For the text-containing cell, return its midpoint in [x, y] coordinate format. 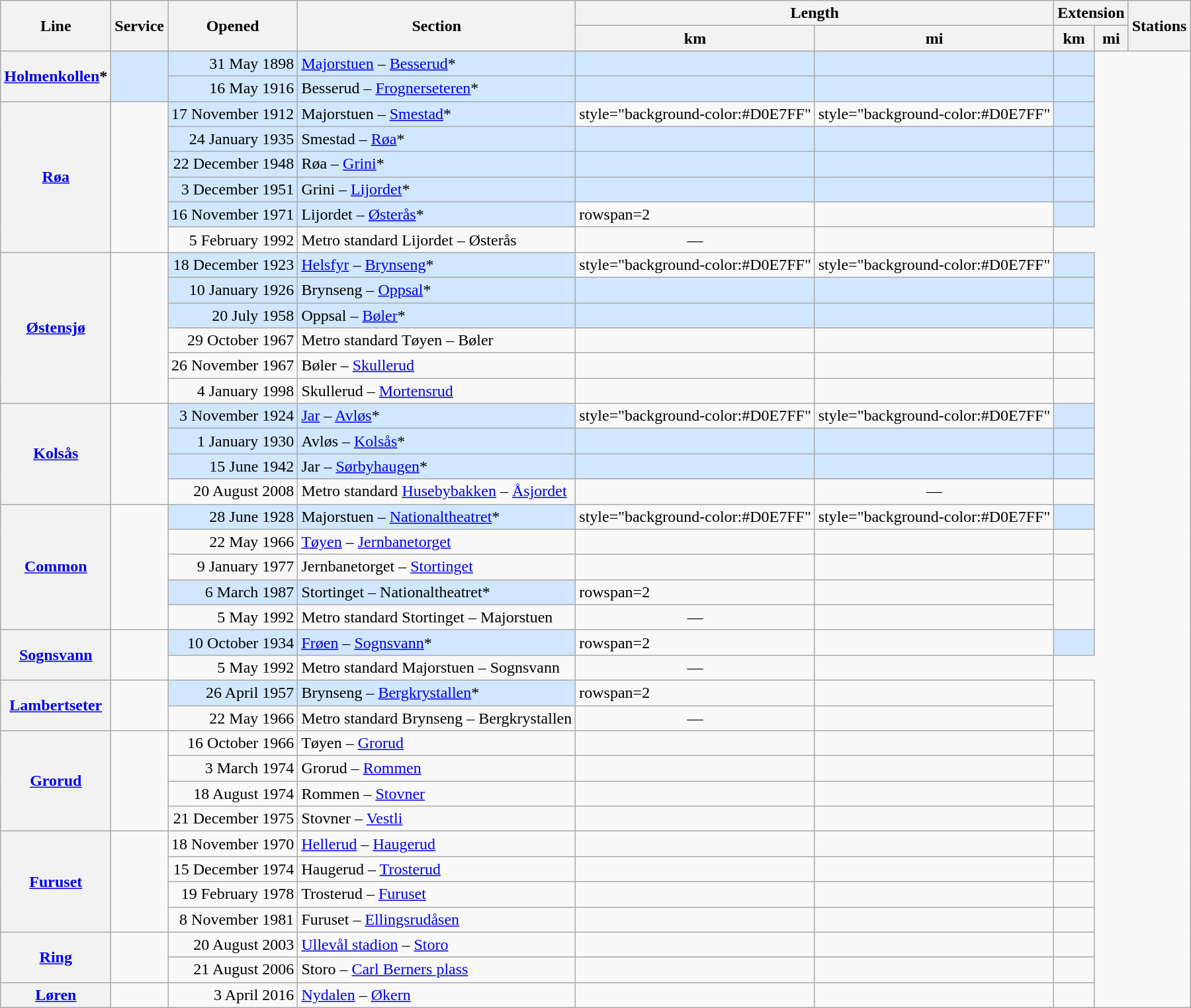
3 April 2016 [233, 995]
10 October 1934 [233, 642]
Metro standard Tøyen – Bøler [437, 341]
Haugerud – Trosterud [437, 869]
3 December 1951 [233, 189]
Bøler – Skullerud [437, 366]
17 November 1912 [233, 114]
Røa – Grini* [437, 164]
Østensjø [56, 327]
Stovner – Vestli [437, 819]
Grini – Lijordet* [437, 189]
16 May 1916 [233, 89]
Line [56, 26]
Holmenkollen* [56, 76]
Hellerud – Haugerud [437, 844]
16 November 1971 [233, 214]
31 May 1898 [233, 63]
20 July 1958 [233, 315]
Ring [56, 957]
Jar – Sørbyhaugen* [437, 466]
Storo – Carl Berners plass [437, 970]
3 March 1974 [233, 769]
26 November 1967 [233, 366]
Metro standard Majorstuen – Sognsvann [437, 667]
28 June 1928 [233, 517]
10 January 1926 [233, 290]
Section [437, 26]
Helsfyr – Brynseng* [437, 265]
Length [815, 13]
Majorstuen – Nationaltheatret* [437, 517]
21 August 2006 [233, 970]
Skullerud – Mortensrud [437, 391]
Oppsal – Bøler* [437, 315]
18 August 1974 [233, 794]
19 February 1978 [233, 894]
Nydalen – Økern [437, 995]
Ullevål stadion – Storo [437, 945]
Smestad – Røa* [437, 139]
1 January 1930 [233, 441]
Kolsås [56, 454]
15 June 1942 [233, 466]
Metro standard Stortinget – Majorstuen [437, 617]
Common [56, 567]
Metro standard Brynseng – Bergkrystallen [437, 718]
9 January 1977 [233, 567]
Opened [233, 26]
24 January 1935 [233, 139]
Brynseng – Bergkrystallen* [437, 693]
Røa [56, 177]
Furuset [56, 882]
Stations [1159, 26]
Rommen – Stovner [437, 794]
Avløs – Kolsås* [437, 441]
16 October 1966 [233, 743]
Metro standard Lijordet – Østerås [437, 239]
Service [140, 26]
Metro standard Husebybakken – Åsjordet [437, 491]
20 August 2003 [233, 945]
Jernbanetorget – Stortinget [437, 567]
5 February 1992 [233, 239]
Majorstuen – Besserud* [437, 63]
Tøyen – Grorud [437, 743]
Besserud – Frognerseteren* [437, 89]
Trosterud – Furuset [437, 894]
22 December 1948 [233, 164]
Brynseng – Oppsal* [437, 290]
4 January 1998 [233, 391]
29 October 1967 [233, 341]
18 November 1970 [233, 844]
Stortinget – Nationaltheatret* [437, 592]
20 August 2008 [233, 491]
Grorud – Rommen [437, 769]
Grorud [56, 781]
Furuset – Ellingsrudåsen [437, 919]
Frøen – Sognsvann* [437, 642]
21 December 1975 [233, 819]
Jar – Avløs* [437, 416]
3 November 1924 [233, 416]
Lijordet – Østerås* [437, 214]
26 April 1957 [233, 693]
18 December 1923 [233, 265]
Tøyen – Jernbanetorget [437, 542]
6 March 1987 [233, 592]
Extension [1091, 13]
Løren [56, 995]
15 December 1974 [233, 869]
8 November 1981 [233, 919]
Lambertseter [56, 705]
Majorstuen – Smestad* [437, 114]
Sognsvann [56, 655]
